Capture the cell that displays the provided text and extract its (x, y) central coordinate. 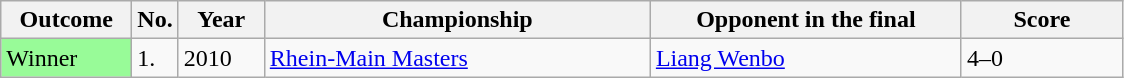
Score (1042, 20)
Outcome (66, 20)
Liang Wenbo (806, 58)
No. (155, 20)
Opponent in the final (806, 20)
Winner (66, 58)
Championship (457, 20)
1. (155, 58)
4–0 (1042, 58)
Year (221, 20)
Rhein-Main Masters (457, 58)
2010 (221, 58)
